Determine the (x, y) coordinate at the center of the cell enclosing the given text.  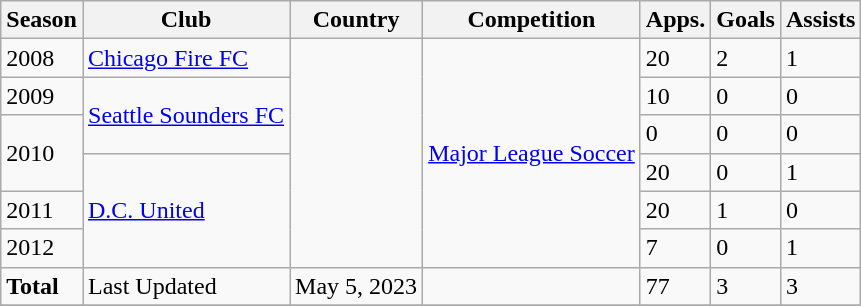
2009 (42, 96)
2008 (42, 58)
10 (675, 96)
D.C. United (186, 210)
Country (356, 20)
Last Updated (186, 286)
2011 (42, 210)
Goals (746, 20)
2 (746, 58)
Season (42, 20)
Apps. (675, 20)
Total (42, 286)
Assists (820, 20)
Chicago Fire FC (186, 58)
May 5, 2023 (356, 286)
2012 (42, 248)
Major League Soccer (532, 153)
Competition (532, 20)
2010 (42, 153)
7 (675, 248)
Seattle Sounders FC (186, 115)
77 (675, 286)
Club (186, 20)
